Extract the [x, y] coordinate from the center of the cell holding the provided text.  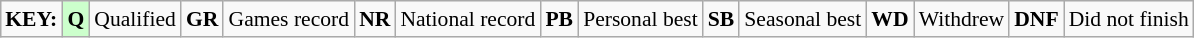
Seasonal best [802, 19]
Games record [288, 19]
PB [559, 19]
Withdrew [962, 19]
Q [76, 19]
Personal best [640, 19]
WD [890, 19]
SB [722, 19]
Did not finish [1129, 19]
NR [374, 19]
KEY: [31, 19]
GR [202, 19]
National record [468, 19]
DNF [1036, 19]
Qualified [135, 19]
